Scan for the cell matching the given text and deliver its [x, y] coordinate at center. 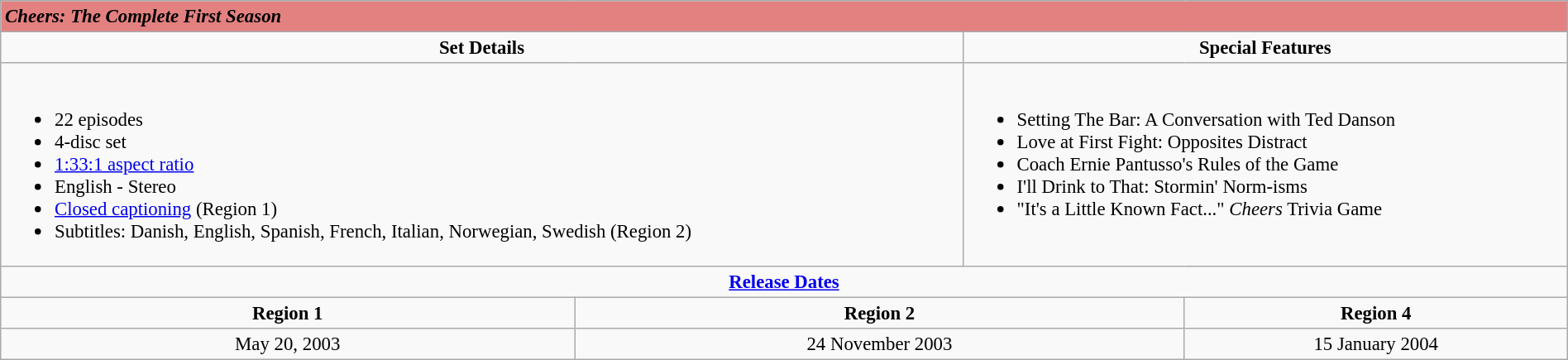
Cheers: The Complete First Season [784, 17]
Special Features [1265, 48]
24 November 2003 [880, 343]
Region 4 [1376, 313]
Region 1 [288, 313]
15 January 2004 [1376, 343]
Set Details [481, 48]
Region 2 [880, 313]
Release Dates [784, 281]
May 20, 2003 [288, 343]
